For the text-containing cell, return its midpoint in (x, y) coordinate format. 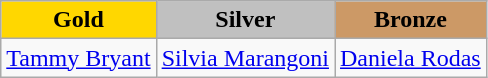
Daniela Rodas (410, 58)
Tammy Bryant (78, 58)
Silvia Marangoni (245, 58)
Bronze (410, 20)
Gold (78, 20)
Silver (245, 20)
